Provide the [X, Y] coordinate of the cell's center where the given text is located.  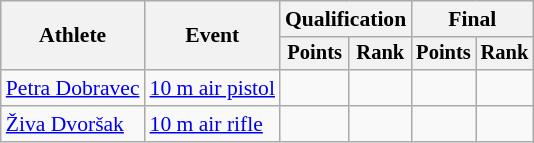
Event [212, 36]
10 m air pistol [212, 88]
Qualification [346, 19]
Athlete [73, 36]
Petra Dobravec [73, 88]
Živa Dvoršak [73, 124]
10 m air rifle [212, 124]
Final [472, 19]
